Locate the cell with the specified text and output its (X, Y) center coordinate. 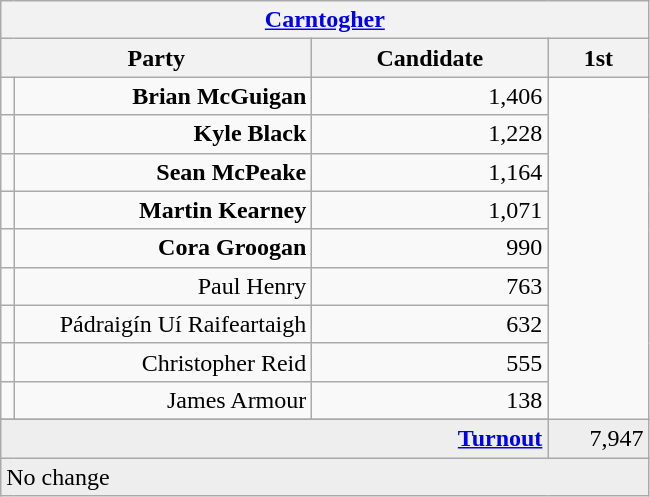
Paul Henry (163, 286)
7,947 (598, 438)
Carntogher (325, 20)
1,164 (430, 172)
138 (430, 400)
Sean McPeake (163, 172)
632 (430, 324)
Pádraigín Uí Raifeartaigh (163, 324)
1,228 (430, 134)
Christopher Reid (163, 362)
Turnout (274, 438)
James Armour (163, 400)
Martin Kearney (163, 210)
Cora Groogan (163, 248)
No change (325, 477)
Kyle Black (163, 134)
Candidate (430, 58)
Party (156, 58)
Brian McGuigan (163, 96)
1st (598, 58)
763 (430, 286)
1,071 (430, 210)
555 (430, 362)
990 (430, 248)
1,406 (430, 96)
